Locate the cell with the specified text and output its (x, y) center coordinate. 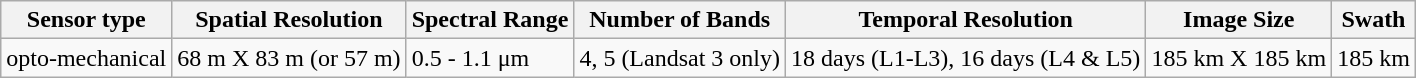
Temporal Resolution (966, 20)
Spatial Resolution (289, 20)
185 km X 185 km (1239, 58)
68 m X 83 m (or 57 m) (289, 58)
Spectral Range (490, 20)
4, 5 (Landsat 3 only) (680, 58)
18 days (L1-L3), 16 days (L4 & L5) (966, 58)
Sensor type (86, 20)
Image Size (1239, 20)
opto-mechanical (86, 58)
Swath (1374, 20)
185 km (1374, 58)
0.5 - 1.1 μm (490, 58)
Number of Bands (680, 20)
